Determine the [x, y] coordinate at the center of the cell enclosing the given text.  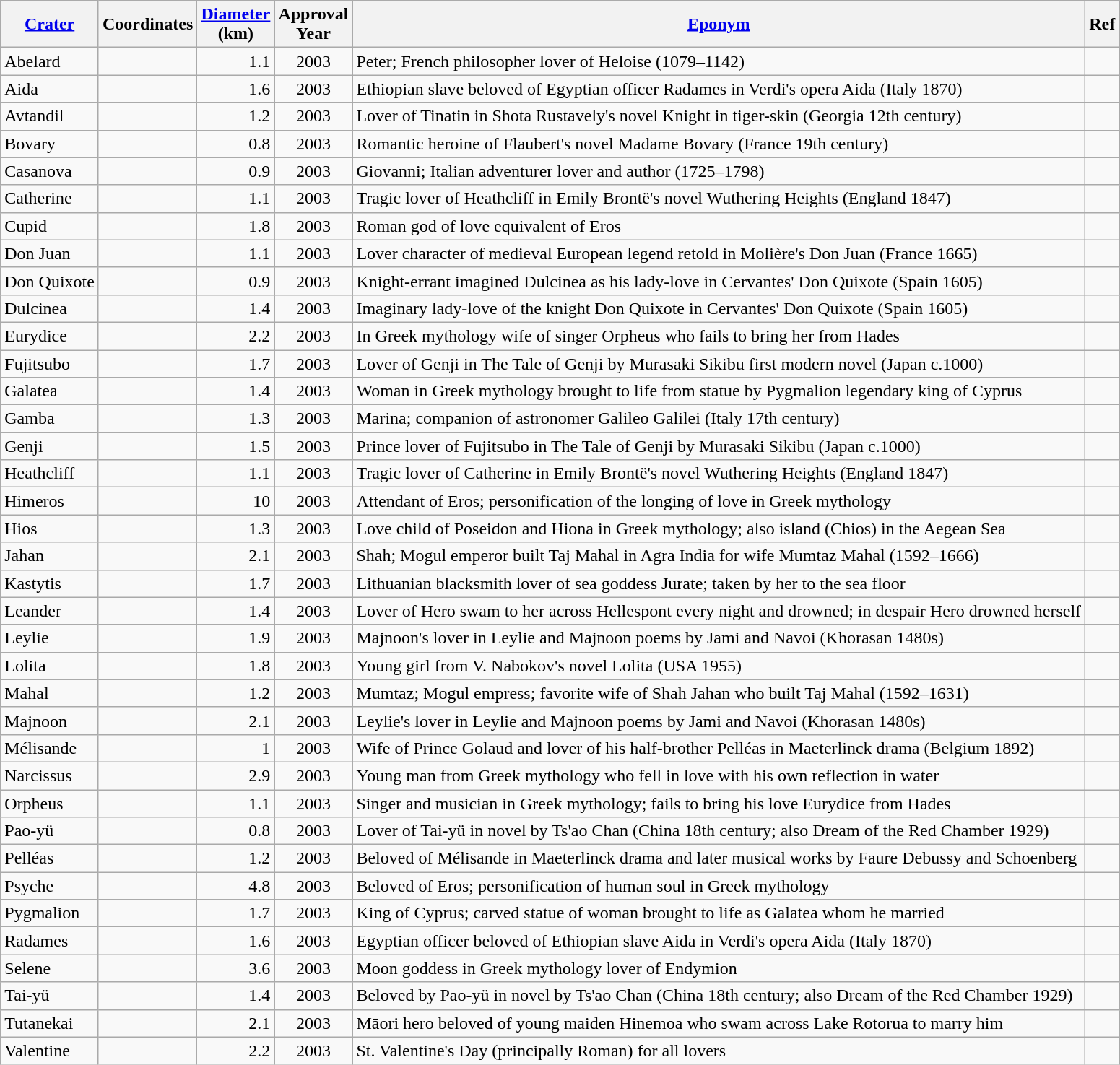
Catherine [50, 199]
Pelléas [50, 858]
Leylie [50, 638]
Tutanekai [50, 1023]
Lithuanian blacksmith lover of sea goddess Jurate; taken by her to the sea floor [719, 583]
Mumtaz; Mogul empress; favorite wife of Shah Jahan who built Taj Mahal (1592–1631) [719, 693]
Tai-yü [50, 996]
1 [235, 748]
Himeros [50, 501]
Jahan [50, 556]
Ref [1102, 25]
Avtandil [50, 116]
Shah; Mogul emperor built Taj Mahal in Agra India for wife Mumtaz Mahal (1592–1666) [719, 556]
4.8 [235, 886]
King of Cyprus; carved statue of woman brought to life as Galatea whom he married [719, 913]
Majnoon [50, 721]
1.5 [235, 446]
Lover of Tinatin in Shota Rustavely's novel Knight in tiger-skin (Georgia 12th century) [719, 116]
Imaginary lady-love of the knight Don Quixote in Cervantes' Don Quixote (Spain 1605) [719, 308]
Diameter(km) [235, 25]
Ethiopian slave beloved of Egyptian officer Radames in Verdi's opera Aida (Italy 1870) [719, 89]
2.9 [235, 775]
Pygmalion [50, 913]
Woman in Greek mythology brought to life from statue by Pygmalion legendary king of Cyprus [719, 391]
Lolita [50, 666]
Beloved of Eros; personification of human soul in Greek mythology [719, 886]
Young girl from V. Nabokov's novel Lolita (USA 1955) [719, 666]
Beloved of Mélisande in Maeterlinck drama and later musical works by Faure Debussy and Schoenberg [719, 858]
Romantic heroine of Flaubert's novel Madame Bovary (France 19th century) [719, 144]
Don Juan [50, 253]
Eurydice [50, 336]
Narcissus [50, 775]
10 [235, 501]
1.9 [235, 638]
Marina; companion of astronomer Galileo Galilei (Italy 17th century) [719, 419]
Young man from Greek mythology who fell in love with his own reflection in water [719, 775]
Gamba [50, 419]
Lover of Hero swam to her across Hellespont every night and drowned; in despair Hero drowned herself [719, 611]
Moon goddess in Greek mythology lover of Endymion [719, 968]
Orpheus [50, 804]
Radames [50, 941]
Fujitsubo [50, 363]
3.6 [235, 968]
Selene [50, 968]
Singer and musician in Greek mythology; fails to bring his love Eurydice from Hades [719, 804]
Don Quixote [50, 281]
ApprovalYear [313, 25]
Attendant of Eros; personification of the longing of love in Greek mythology [719, 501]
Lover of Genji in The Tale of Genji by Murasaki Sikibu first modern novel (Japan c.1000) [719, 363]
Leander [50, 611]
Lover of Tai-yü in novel by Ts'ao Chan (China 18th century; also Dream of the Red Chamber 1929) [719, 831]
Mahal [50, 693]
Māori hero beloved of young maiden Hinemoa who swam across Lake Rotorua to marry him [719, 1023]
Egyptian officer beloved of Ethiopian slave Aida in Verdi's opera Aida (Italy 1870) [719, 941]
Beloved by Pao-yü in novel by Ts'ao Chan (China 18th century; also Dream of the Red Chamber 1929) [719, 996]
Giovanni; Italian adventurer lover and author (1725–1798) [719, 171]
Aida [50, 89]
Galatea [50, 391]
Lover character of medieval European legend retold in Molière's Don Juan (France 1665) [719, 253]
Roman god of love equivalent of Eros [719, 226]
Majnoon's lover in Leylie and Majnoon poems by Jami and Navoi (Khorasan 1480s) [719, 638]
Pao-yü [50, 831]
Valentine [50, 1051]
St. Valentine's Day (principally Roman) for all lovers [719, 1051]
Abelard [50, 61]
Prince lover of Fujitsubo in The Tale of Genji by Murasaki Sikibu (Japan c.1000) [719, 446]
Kastytis [50, 583]
Crater [50, 25]
Genji [50, 446]
Dulcinea [50, 308]
Cupid [50, 226]
Love child of Poseidon and Hiona in Greek mythology; also island (Chios) in the Aegean Sea [719, 529]
Peter; French philosopher lover of Heloise (1079–1142) [719, 61]
Tragic lover of Catherine in Emily Brontë's novel Wuthering Heights (England 1847) [719, 474]
Tragic lover of Heathcliff in Emily Brontë's novel Wuthering Heights (England 1847) [719, 199]
Wife of Prince Golaud and lover of his half-brother Pelléas in Maeterlinck drama (Belgium 1892) [719, 748]
Mélisande [50, 748]
Heathcliff [50, 474]
Bovary [50, 144]
In Greek mythology wife of singer Orpheus who fails to bring her from Hades [719, 336]
Coordinates [147, 25]
Leylie's lover in Leylie and Majnoon poems by Jami and Navoi (Khorasan 1480s) [719, 721]
Casanova [50, 171]
Eponym [719, 25]
Hios [50, 529]
Psyche [50, 886]
Knight-errant imagined Dulcinea as his lady-love in Cervantes' Don Quixote (Spain 1605) [719, 281]
